Search for the cell housing the specified text and yield its (x, y) center coordinate. 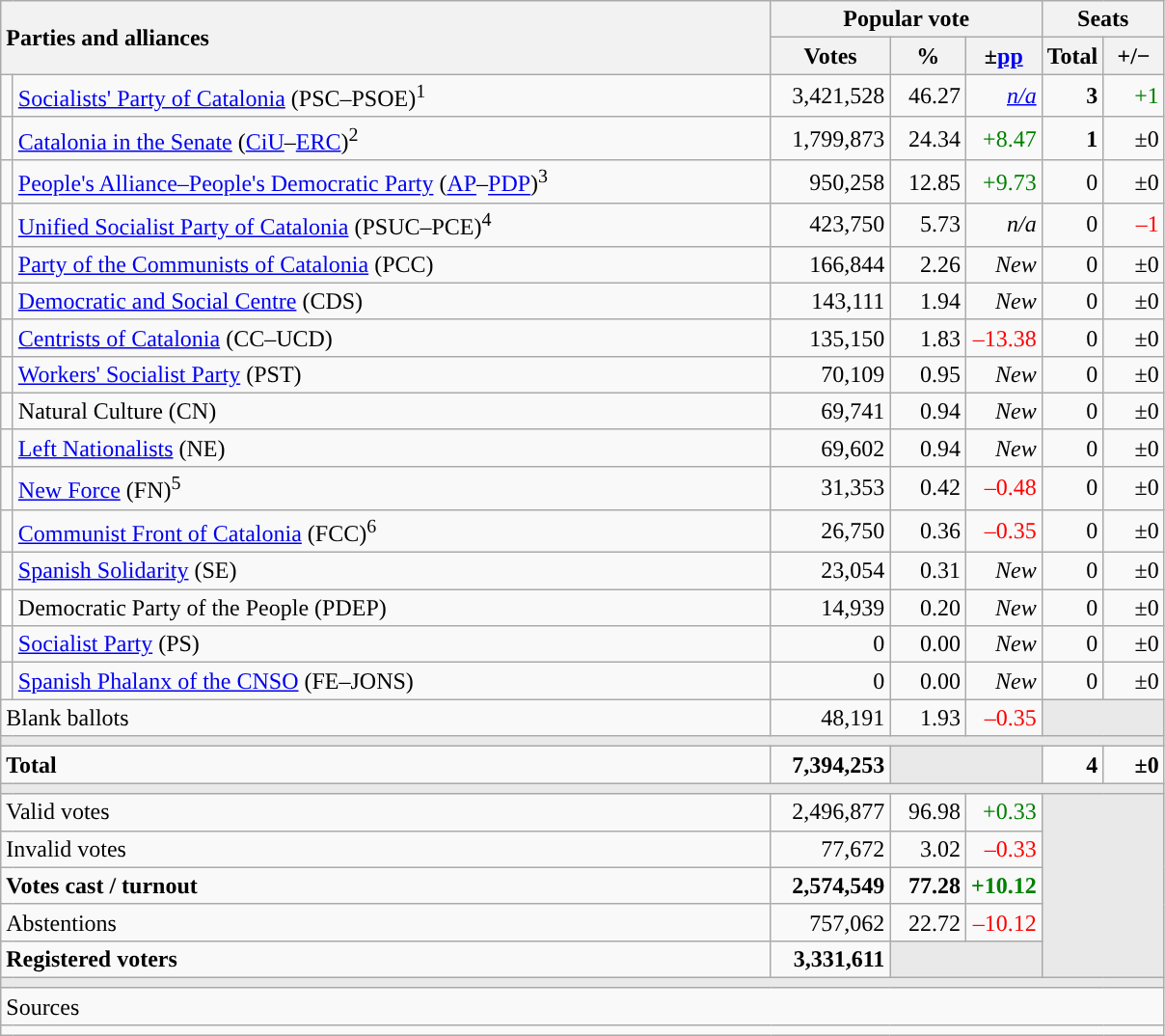
Spanish Phalanx of the CNSO (FE–JONS) (392, 681)
46.27 (928, 96)
Socialist Party (PS) (392, 644)
24.34 (928, 139)
Catalonia in the Senate (CiU–ERC)2 (392, 139)
Seats (1103, 19)
135,150 (830, 338)
0.36 (928, 531)
166,844 (830, 264)
1.93 (928, 718)
12.85 (928, 181)
–0.33 (1003, 849)
Spanish Solidarity (SE) (392, 571)
143,111 (830, 301)
Natural Culture (CN) (392, 411)
Sources (582, 1006)
Parties and alliances (386, 38)
–0.48 (1003, 488)
0.95 (928, 374)
26,750 (830, 531)
96.98 (928, 812)
Unified Socialist Party of Catalonia (PSUC–PCE)4 (392, 226)
0.42 (928, 488)
Democratic Party of the People (PDEP) (392, 608)
757,062 (830, 922)
+10.12 (1003, 886)
1.94 (928, 301)
69,741 (830, 411)
Blank ballots (386, 718)
2,496,877 (830, 812)
70,109 (830, 374)
Communist Front of Catalonia (FCC)6 (392, 531)
23,054 (830, 571)
14,939 (830, 608)
2.26 (928, 264)
Democratic and Social Centre (CDS) (392, 301)
Votes (830, 56)
0.20 (928, 608)
2,574,549 (830, 886)
–10.12 (1003, 922)
Registered voters (386, 959)
Workers' Socialist Party (PST) (392, 374)
–13.38 (1003, 338)
+0.33 (1003, 812)
3 (1072, 96)
69,602 (830, 448)
22.72 (928, 922)
950,258 (830, 181)
423,750 (830, 226)
1.83 (928, 338)
1,799,873 (830, 139)
7,394,253 (830, 765)
77,672 (830, 849)
–1 (1134, 226)
Votes cast / turnout (386, 886)
Valid votes (386, 812)
Abstentions (386, 922)
±pp (1003, 56)
+1 (1134, 96)
1 (1072, 139)
Invalid votes (386, 849)
48,191 (830, 718)
+9.73 (1003, 181)
Popular vote (907, 19)
31,353 (830, 488)
+8.47 (1003, 139)
4 (1072, 765)
3,331,611 (830, 959)
People's Alliance–People's Democratic Party (AP–PDP)3 (392, 181)
0.31 (928, 571)
77.28 (928, 886)
New Force (FN)5 (392, 488)
Socialists' Party of Catalonia (PSC–PSOE)1 (392, 96)
Centrists of Catalonia (CC–UCD) (392, 338)
Party of the Communists of Catalonia (PCC) (392, 264)
3,421,528 (830, 96)
5.73 (928, 226)
% (928, 56)
3.02 (928, 849)
+/− (1134, 56)
Left Nationalists (NE) (392, 448)
